Return the [X, Y] coordinate for the center point of the cell that contains the specified text.  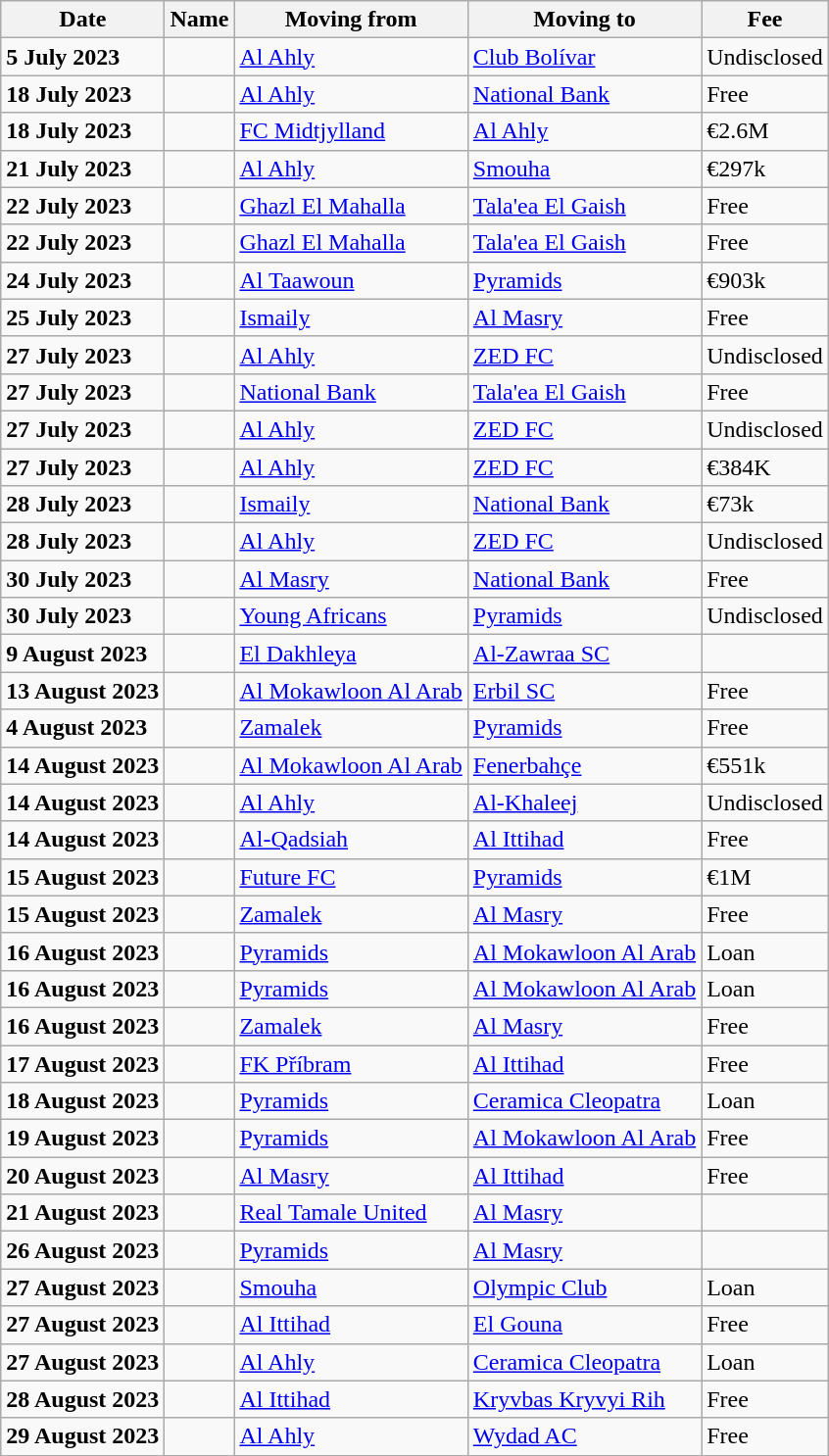
Real Tamale United [351, 1213]
21 July 2023 [82, 169]
21 August 2023 [82, 1213]
€551k [765, 765]
Fee [765, 20]
Name [200, 20]
19 August 2023 [82, 1139]
Al-Zawraa SC [584, 654]
€297k [765, 169]
28 August 2023 [82, 1399]
Wydad AC [584, 1436]
Kryvbas Kryvyi Rih [584, 1399]
25 July 2023 [82, 317]
29 August 2023 [82, 1436]
9 August 2023 [82, 654]
€903k [765, 280]
18 August 2023 [82, 1101]
€384K [765, 467]
20 August 2023 [82, 1176]
Club Bolívar [584, 57]
Al Taawoun [351, 280]
€73k [765, 505]
Fenerbahçe [584, 765]
Date [82, 20]
24 July 2023 [82, 280]
€1M [765, 877]
Future FC [351, 877]
Moving to [584, 20]
FC Midtjylland [351, 131]
Young Africans [351, 616]
El Gouna [584, 1325]
4 August 2023 [82, 728]
13 August 2023 [82, 691]
17 August 2023 [82, 1063]
Olympic Club [584, 1287]
El Dakhleya [351, 654]
26 August 2023 [82, 1250]
Moving from [351, 20]
Al-Khaleej [584, 802]
Al-Qadsiah [351, 840]
FK Příbram [351, 1063]
Erbil SC [584, 691]
5 July 2023 [82, 57]
€2.6M [765, 131]
